Find where the given text appears and provide that cell's center as [x, y] coordinate. 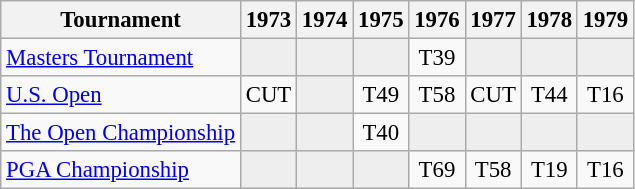
PGA Championship [121, 170]
Masters Tournament [121, 58]
1979 [605, 20]
1973 [268, 20]
T40 [381, 133]
The Open Championship [121, 133]
1974 [325, 20]
1977 [493, 20]
1978 [549, 20]
T49 [381, 95]
T69 [437, 170]
1975 [381, 20]
1976 [437, 20]
T19 [549, 170]
T44 [549, 95]
T39 [437, 58]
U.S. Open [121, 95]
Tournament [121, 20]
